Capture the cell that displays the provided text and extract its [X, Y] central coordinate. 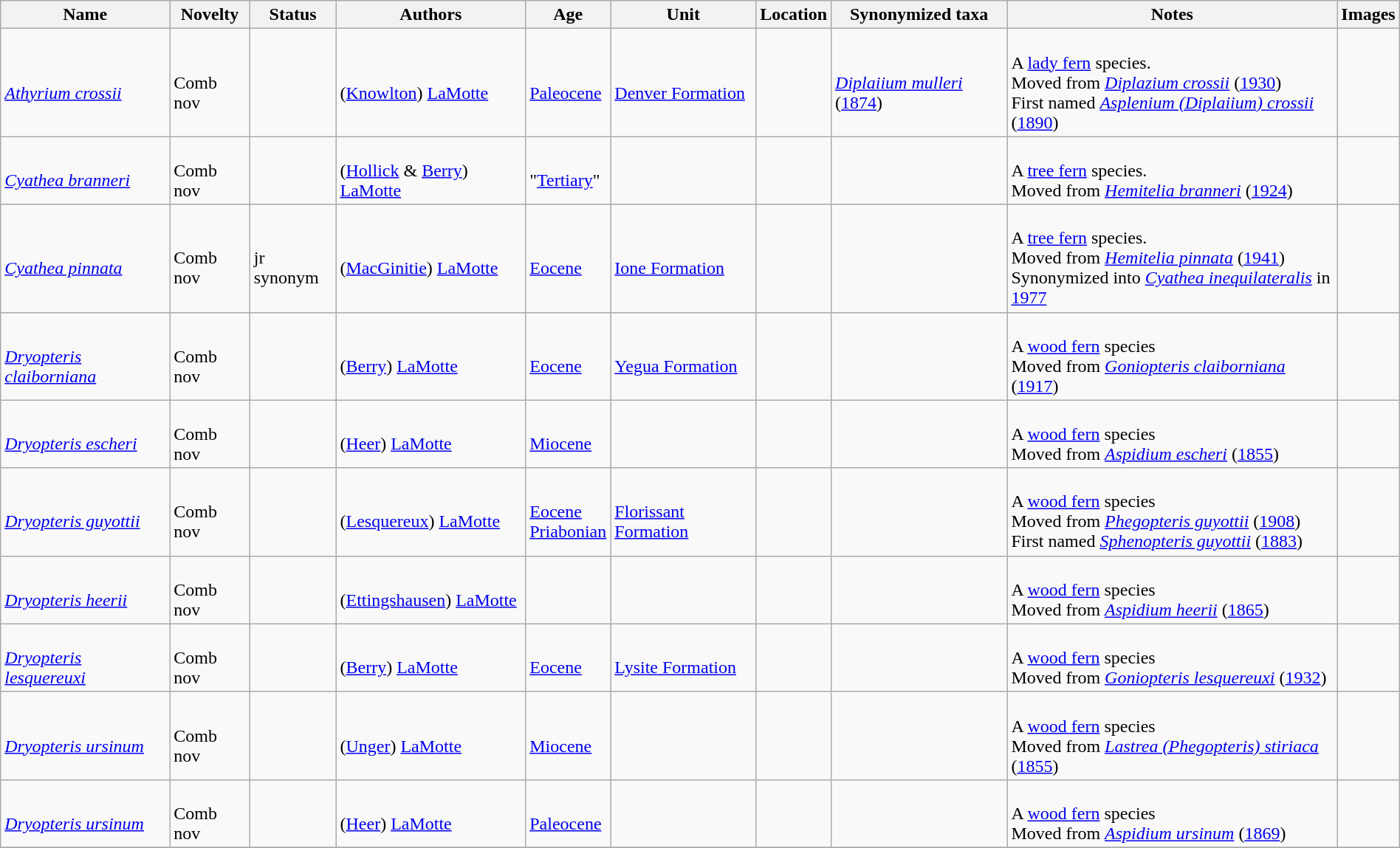
EocenePriabonian [569, 512]
Novelty [210, 15]
A tree fern species. Moved from Hemitelia branneri (1924) [1173, 170]
Age [569, 15]
Athyrium crossii [86, 83]
Florissant Formation [684, 512]
Dryopteris claiborniana [86, 356]
Denver Formation [684, 83]
Yegua Formation [684, 356]
A tree fern species. Moved from Hemitelia pinnata (1941) Synonymized into Cyathea inequilateralis in 1977 [1173, 258]
jr synonym [292, 258]
Diplaiium mulleri (1874) [919, 83]
Ione Formation [684, 258]
Name [86, 15]
A lady fern species. Moved from Diplazium crossii (1930) First named Asplenium (Diplaiium) crossii (1890) [1173, 83]
(Hollick & Berry) LaMotte [431, 170]
Synonymized taxa [919, 15]
Lysite Formation [684, 658]
Unit [684, 15]
Dryopteris heerii [86, 590]
Location [794, 15]
Authors [431, 15]
Notes [1173, 15]
A wood fern species Moved from Phegopteris guyottii (1908) First named Sphenopteris guyottii (1883) [1173, 512]
A wood fern species Moved from Aspidium escheri (1855) [1173, 434]
(Lesquereux) LaMotte [431, 512]
Images [1368, 15]
A wood fern species Moved from Goniopteris lesquereuxi (1932) [1173, 658]
(Unger) LaMotte [431, 735]
(Ettingshausen) LaMotte [431, 590]
Status [292, 15]
Cyathea pinnata [86, 258]
(MacGinitie) LaMotte [431, 258]
Cyathea branneri [86, 170]
A wood fern species Moved from Aspidium heerii (1865) [1173, 590]
A wood fern species Moved from Goniopteris claiborniana (1917) [1173, 356]
"Tertiary" [569, 170]
(Knowlton) LaMotte [431, 83]
Dryopteris guyottii [86, 512]
Dryopteris lesquereuxi [86, 658]
A wood fern species Moved from Lastrea (Phegopteris) stiriaca (1855) [1173, 735]
Dryopteris escheri [86, 434]
A wood fern species Moved from Aspidium ursinum (1869) [1173, 813]
